Extract the (x, y) coordinate from the center of the cell holding the provided text.  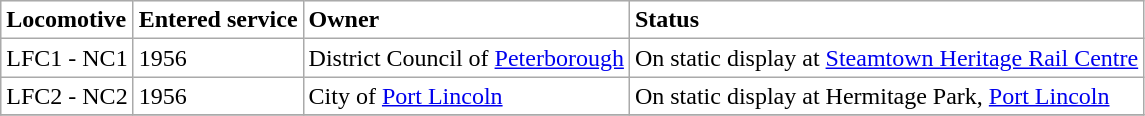
On static display at Hermitage Park, Port Lincoln (886, 96)
Locomotive (67, 20)
City of Port Lincoln (466, 96)
District Council of Peterborough (466, 58)
On static display at Steamtown Heritage Rail Centre (886, 58)
Status (886, 20)
Owner (466, 20)
Entered service (218, 20)
LFC2 - NC2 (67, 96)
LFC1 - NC1 (67, 58)
